Capture the cell that displays the provided text and extract its (x, y) central coordinate. 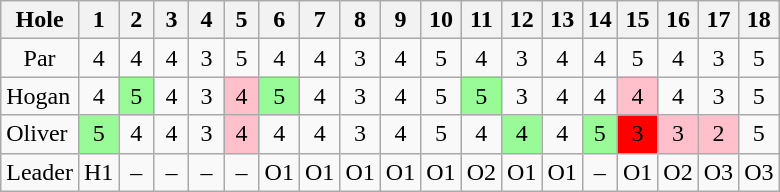
H1 (98, 172)
18 (759, 20)
9 (400, 20)
11 (481, 20)
Oliver (40, 134)
Hole (40, 20)
13 (562, 20)
10 (441, 20)
14 (600, 20)
Par (40, 58)
17 (718, 20)
7 (319, 20)
Leader (40, 172)
15 (637, 20)
8 (360, 20)
16 (678, 20)
12 (522, 20)
1 (98, 20)
6 (279, 20)
Hogan (40, 96)
